Capture the cell that displays the provided text and extract its [X, Y] central coordinate. 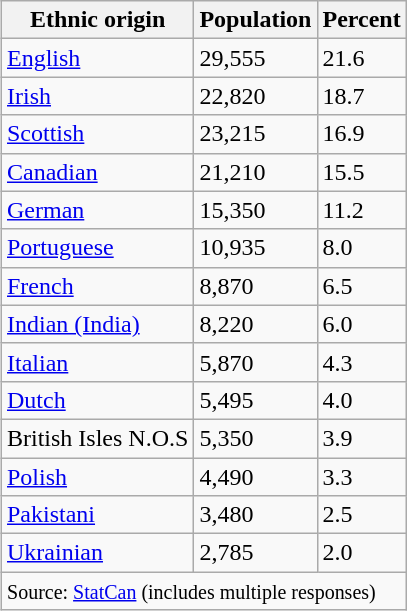
10,935 [256, 248]
5,870 [256, 362]
8,870 [256, 286]
2.0 [362, 553]
German [97, 210]
15,350 [256, 210]
3,480 [256, 515]
Population [256, 20]
22,820 [256, 96]
British Isles N.O.S [97, 438]
5,350 [256, 438]
15.5 [362, 172]
23,215 [256, 134]
16.9 [362, 134]
6.0 [362, 324]
Italian [97, 362]
21.6 [362, 58]
3.3 [362, 477]
3.9 [362, 438]
8,220 [256, 324]
21,210 [256, 172]
6.5 [362, 286]
Irish [97, 96]
Ukrainian [97, 553]
2,785 [256, 553]
2.5 [362, 515]
Polish [97, 477]
Ethnic origin [97, 20]
Canadian [97, 172]
5,495 [256, 400]
8.0 [362, 248]
Pakistani [97, 515]
29,555 [256, 58]
4.3 [362, 362]
4,490 [256, 477]
Scottish [97, 134]
Percent [362, 20]
English [97, 58]
Dutch [97, 400]
Indian (India) [97, 324]
4.0 [362, 400]
Source: StatCan (includes multiple responses) [204, 591]
French [97, 286]
18.7 [362, 96]
Portuguese [97, 248]
11.2 [362, 210]
